Extract the [X, Y] coordinate from the center of the cell holding the provided text.  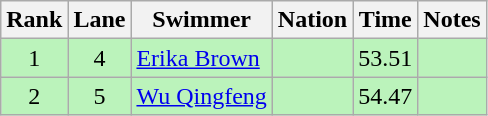
Time [386, 20]
Rank [34, 20]
Nation [312, 20]
Wu Qingfeng [202, 96]
Notes [452, 20]
Swimmer [202, 20]
53.51 [386, 58]
54.47 [386, 96]
2 [34, 96]
1 [34, 58]
5 [100, 96]
4 [100, 58]
Erika Brown [202, 58]
Lane [100, 20]
